Pinpoint the cell where the given text exists, returning its (x, y) midpoint coordinate. 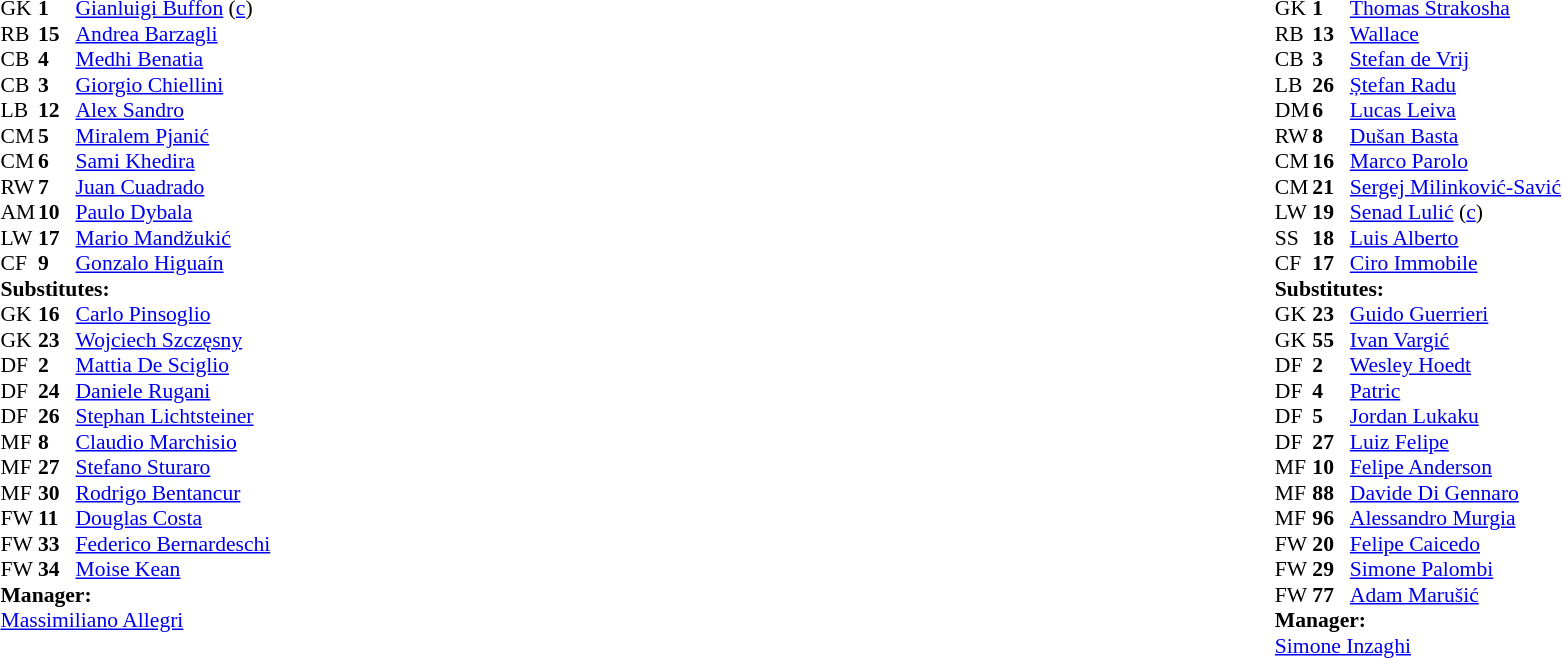
Paulo Dybala (174, 213)
Juan Cuadrado (174, 187)
55 (1331, 340)
Felipe Caicedo (1456, 544)
Patric (1456, 391)
Andrea Barzagli (174, 34)
Daniele Rugani (174, 391)
Mario Mandžukić (174, 238)
Sami Khedira (174, 161)
88 (1331, 493)
11 (57, 519)
Massimiliano Allegri (135, 621)
Alessandro Murgia (1456, 519)
Marco Parolo (1456, 161)
Moise Kean (174, 569)
13 (1331, 34)
24 (57, 391)
30 (57, 493)
Wesley Hoedt (1456, 365)
20 (1331, 544)
21 (1331, 187)
Ivan Vargić (1456, 340)
19 (1331, 213)
Wojciech Szczęsny (174, 340)
Simone Palombi (1456, 569)
AM (19, 213)
Stefano Sturaro (174, 467)
Claudio Marchisio (174, 442)
Davide Di Gennaro (1456, 493)
29 (1331, 569)
Miralem Pjanić (174, 136)
Luiz Felipe (1456, 442)
77 (1331, 595)
Jordan Lukaku (1456, 417)
34 (57, 569)
Luis Alberto (1456, 238)
SS (1294, 238)
33 (57, 544)
7 (57, 187)
15 (57, 34)
Rodrigo Bentancur (174, 493)
Mattia De Sciglio (174, 365)
Carlo Pinsoglio (174, 315)
Stephan Lichtsteiner (174, 417)
Medhi Benatia (174, 59)
Senad Lulić (c) (1456, 213)
12 (57, 111)
Sergej Milinković-Savić (1456, 187)
Wallace (1456, 34)
Adam Marušić (1456, 595)
Ștefan Radu (1456, 85)
Gonzalo Higuaín (174, 263)
9 (57, 263)
Alex Sandro (174, 111)
Guido Guerrieri (1456, 315)
Stefan de Vrij (1456, 59)
18 (1331, 238)
Lucas Leiva (1456, 111)
Felipe Anderson (1456, 467)
Federico Bernardeschi (174, 544)
Dušan Basta (1456, 136)
Ciro Immobile (1456, 263)
96 (1331, 519)
DM (1294, 111)
Douglas Costa (174, 519)
Giorgio Chiellini (174, 85)
